Pinpoint the cell where the given text exists, returning its (x, y) midpoint coordinate. 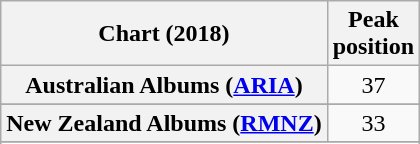
New Zealand Albums (RMNZ) (164, 123)
Australian Albums (ARIA) (164, 85)
Chart (2018) (164, 34)
37 (373, 85)
Peak position (373, 34)
33 (373, 123)
